Return [x, y] of the center of cell containing provided text 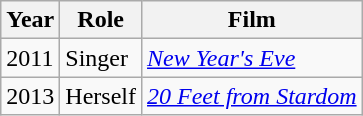
20 Feet from Stardom [252, 96]
2011 [30, 58]
Singer [101, 58]
New Year's Eve [252, 58]
2013 [30, 96]
Year [30, 20]
Role [101, 20]
Film [252, 20]
Herself [101, 96]
